Detect which cell encompasses the target text, then output its [x, y] center coordinate. 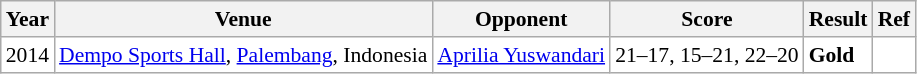
Aprilia Yuswandari [521, 55]
Result [838, 19]
Dempo Sports Hall, Palembang, Indonesia [243, 55]
Venue [243, 19]
Gold [838, 55]
Year [28, 19]
21–17, 15–21, 22–20 [707, 55]
Score [707, 19]
2014 [28, 55]
Ref [894, 19]
Opponent [521, 19]
